Pinpoint the cell where the given text exists, returning its [X, Y] midpoint coordinate. 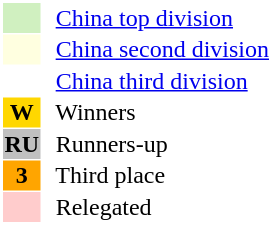
W [22, 113]
3 [22, 175]
China third division [156, 81]
Relegated [156, 207]
Third place [156, 175]
RU [22, 144]
China top division [156, 18]
China second division [156, 49]
Runners-up [156, 144]
Winners [156, 113]
